Identify which cell holds the provided text, then report its (x, y) central coordinate. 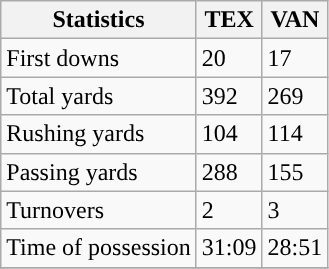
TEX (229, 20)
3 (295, 210)
17 (295, 58)
31:09 (229, 248)
269 (295, 96)
Passing yards (99, 172)
288 (229, 172)
2 (229, 210)
155 (295, 172)
First downs (99, 58)
392 (229, 96)
Statistics (99, 20)
104 (229, 134)
Turnovers (99, 210)
20 (229, 58)
28:51 (295, 248)
Rushing yards (99, 134)
114 (295, 134)
VAN (295, 20)
Total yards (99, 96)
Time of possession (99, 248)
